Pinpoint the cell where the given text exists, returning its (x, y) midpoint coordinate. 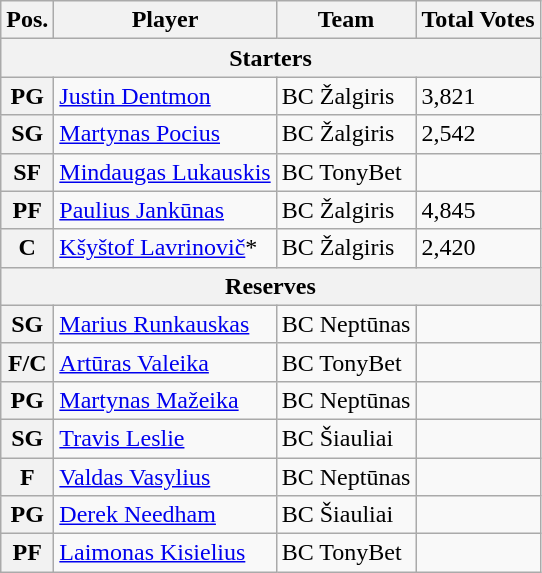
Reserves (270, 286)
Team (346, 20)
Valdas Vasylius (165, 477)
F (28, 477)
Kšyštof Lavrinovič* (165, 248)
F/C (28, 362)
Justin Dentmon (165, 96)
4,845 (478, 210)
Paulius Jankūnas (165, 210)
Artūras Valeika (165, 362)
Travis Leslie (165, 438)
Marius Runkauskas (165, 324)
Player (165, 20)
Derek Needham (165, 515)
Martynas Mažeika (165, 400)
Starters (270, 58)
3,821 (478, 96)
C (28, 248)
2,420 (478, 248)
SF (28, 172)
Mindaugas Lukauskis (165, 172)
Martynas Pocius (165, 134)
Pos. (28, 20)
Total Votes (478, 20)
Laimonas Kisielius (165, 553)
2,542 (478, 134)
